Identify which cell holds the provided text, then report its [x, y] central coordinate. 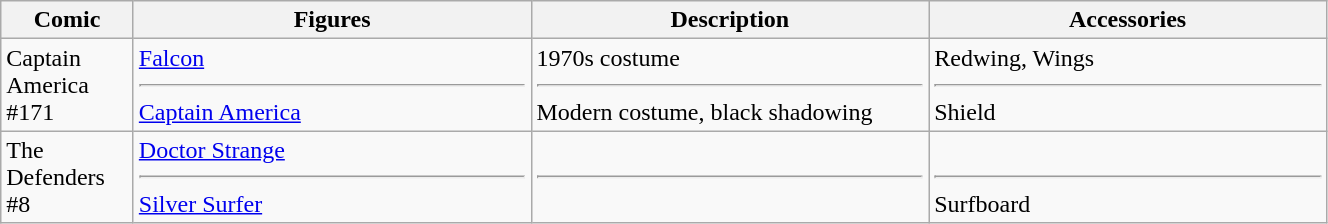
Accessories [1128, 20]
1970s costumeModern costume, black shadowing [730, 85]
Comic [68, 20]
Figures [332, 20]
Captain America #171 [68, 85]
FalconCaptain America [332, 85]
Doctor StrangeSilver Surfer [332, 177]
Redwing, WingsShield [1128, 85]
Description [730, 20]
The Defenders #8 [68, 177]
Surfboard [1128, 177]
